Return the (X, Y) coordinate for the center point of the cell that contains the specified text.  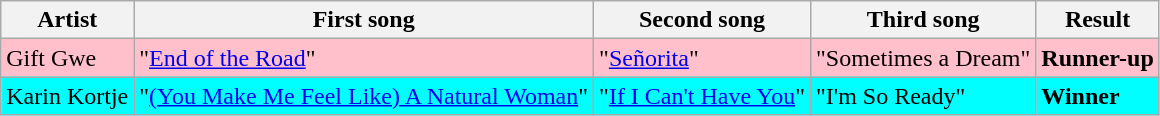
Runner-up (1098, 58)
"If I Can't Have You" (702, 96)
Third song (924, 20)
Karin Kortje (68, 96)
Result (1098, 20)
First song (364, 20)
"Señorita" (702, 58)
Artist (68, 20)
"Sometimes a Dream" (924, 58)
Second song (702, 20)
Gift Gwe (68, 58)
"(You Make Me Feel Like) A Natural Woman" (364, 96)
Winner (1098, 96)
"I'm So Ready" (924, 96)
"End of the Road" (364, 58)
